Return [X, Y] of the center of cell containing provided text 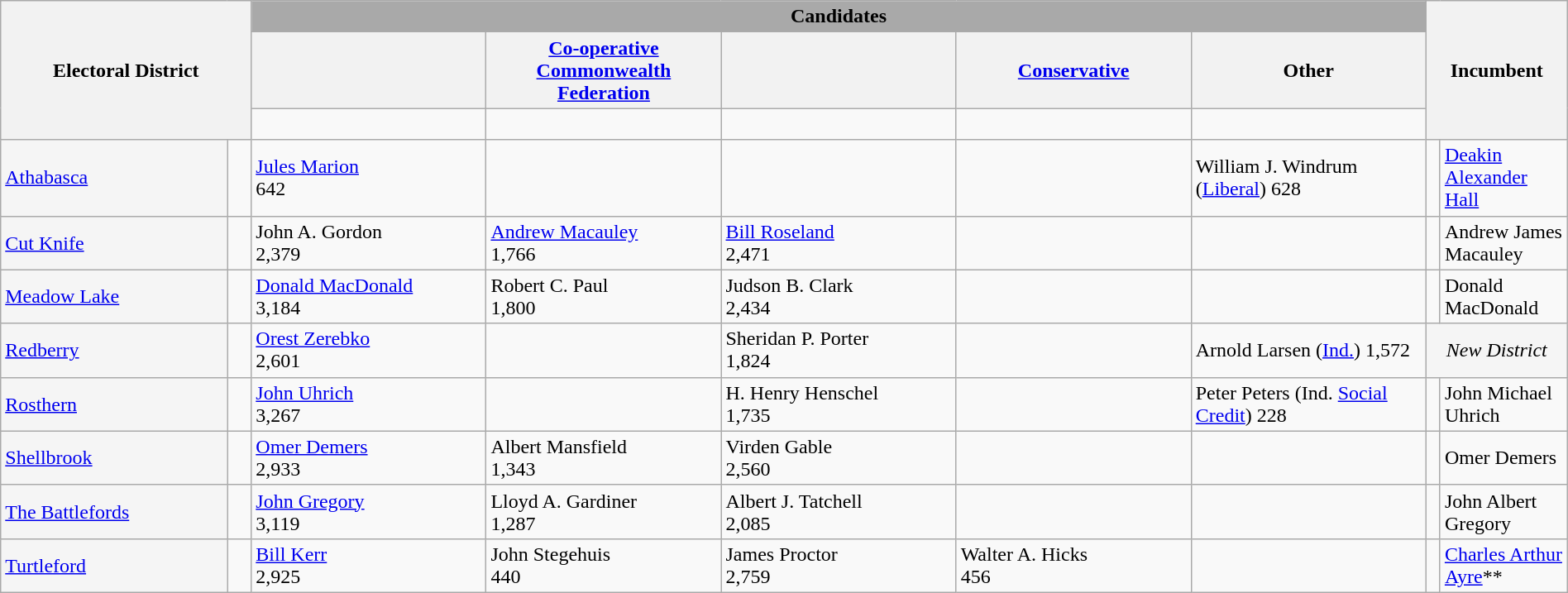
Cut Knife [114, 243]
Albert J. Tatchell2,085 [839, 511]
Redberry [114, 351]
Arnold Larsen (Ind.) 1,572 [1308, 351]
John Albert Gregory [1503, 511]
Omer Demers2,933 [369, 458]
Andrew Macauley1,766 [604, 243]
Athabasca [114, 178]
Rosthern [114, 404]
Bill Kerr2,925 [369, 566]
Peter Peters (Ind. Social Credit) 228 [1308, 404]
John A. Gordon2,379 [369, 243]
The Battlefords [114, 511]
Judson B. Clark2,434 [839, 296]
James Proctor2,759 [839, 566]
Donald MacDonald3,184 [369, 296]
Turtleford [114, 566]
Candidates [839, 17]
Virden Gable2,560 [839, 458]
Deakin Alexander Hall [1503, 178]
New District [1497, 351]
Albert Mansfield1,343 [604, 458]
Charles Arthur Ayre** [1503, 566]
Walter A. Hicks456 [1073, 566]
John Stegehuis440 [604, 566]
Shellbrook [114, 458]
Other [1308, 70]
H. Henry Henschel1,735 [839, 404]
Jules Marion642 [369, 178]
Omer Demers [1503, 458]
Sheridan P. Porter1,824 [839, 351]
Robert C. Paul1,800 [604, 296]
Electoral District [126, 70]
Meadow Lake [114, 296]
John Michael Uhrich [1503, 404]
Lloyd A. Gardiner1,287 [604, 511]
John Uhrich3,267 [369, 404]
Conservative [1073, 70]
Donald MacDonald [1503, 296]
Bill Roseland2,471 [839, 243]
William J. Windrum (Liberal) 628 [1308, 178]
Incumbent [1497, 70]
Orest Zerebko2,601 [369, 351]
Andrew James Macauley [1503, 243]
John Gregory3,119 [369, 511]
Co-operative Commonwealth Federation [604, 70]
